Return the (X, Y) coordinate for the center point of the cell that contains the specified text.  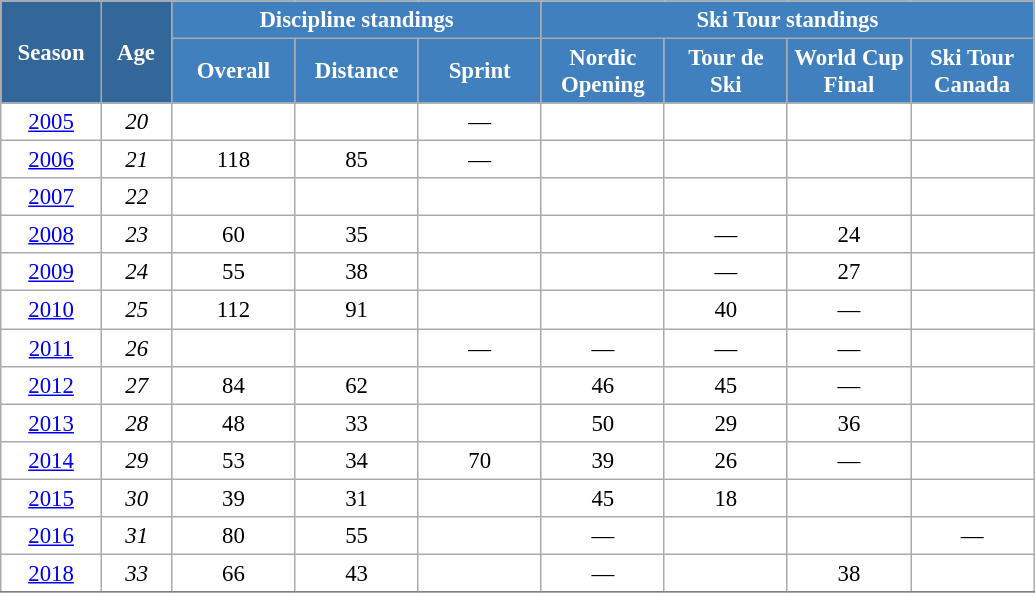
Overall (234, 72)
NordicOpening (602, 72)
18 (726, 498)
2015 (52, 498)
62 (356, 385)
2010 (52, 310)
Tour deSki (726, 72)
25 (136, 310)
34 (356, 460)
2007 (52, 197)
43 (356, 573)
Season (52, 52)
66 (234, 573)
2014 (52, 460)
2005 (52, 122)
80 (234, 536)
118 (234, 160)
World CupFinal (848, 72)
70 (480, 460)
21 (136, 160)
84 (234, 385)
48 (234, 423)
Distance (356, 72)
Sprint (480, 72)
85 (356, 160)
2013 (52, 423)
2006 (52, 160)
36 (848, 423)
2016 (52, 536)
30 (136, 498)
Discipline standings (356, 20)
40 (726, 310)
35 (356, 235)
Ski Tour standings (787, 20)
28 (136, 423)
23 (136, 235)
2012 (52, 385)
2008 (52, 235)
2009 (52, 273)
Age (136, 52)
20 (136, 122)
46 (602, 385)
60 (234, 235)
53 (234, 460)
2018 (52, 573)
Ski TourCanada (972, 72)
2011 (52, 348)
91 (356, 310)
112 (234, 310)
22 (136, 197)
50 (602, 423)
